From the cell containing the given text, extract its center point as (x, y) coordinate. 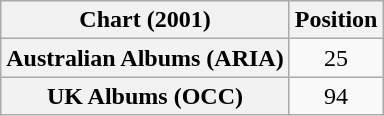
UK Albums (OCC) (145, 96)
Position (336, 20)
Chart (2001) (145, 20)
25 (336, 58)
94 (336, 96)
Australian Albums (ARIA) (145, 58)
